From the cell containing the given text, extract its center point as (X, Y) coordinate. 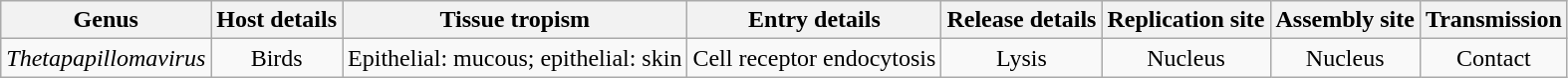
Entry details (815, 20)
Thetapapillomavirus (106, 58)
Genus (106, 20)
Epithelial: mucous; epithelial: skin (515, 58)
Lysis (1022, 58)
Contact (1493, 58)
Birds (277, 58)
Assembly site (1345, 20)
Release details (1022, 20)
Transmission (1493, 20)
Cell receptor endocytosis (815, 58)
Tissue tropism (515, 20)
Host details (277, 20)
Replication site (1185, 20)
